Detect which cell encompasses the target text, then output its [x, y] center coordinate. 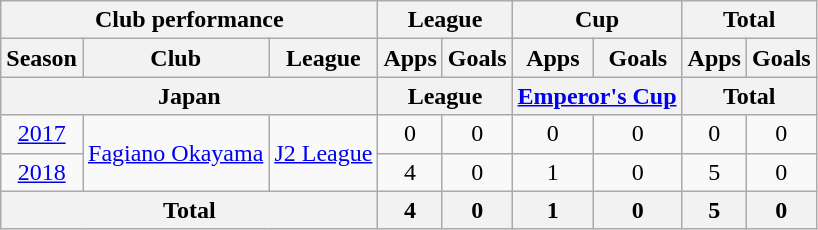
2018 [42, 172]
Club [175, 58]
Emperor's Cup [597, 96]
Season [42, 58]
Fagiano Okayama [175, 153]
Cup [597, 20]
Club performance [190, 20]
2017 [42, 134]
J2 League [324, 153]
Japan [190, 96]
